Return the [x, y] coordinate for the center point of the cell that contains the specified text.  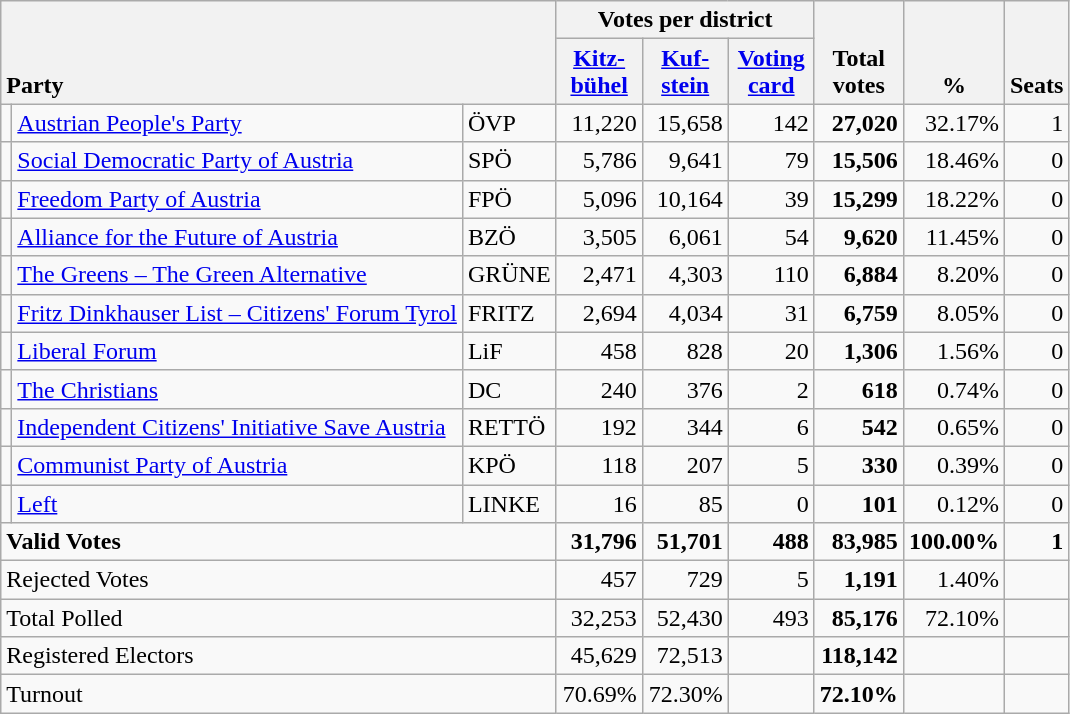
330 [858, 465]
11.45% [954, 237]
110 [771, 275]
Rejected Votes [278, 580]
376 [685, 389]
Freedom Party of Austria [238, 199]
52,430 [685, 618]
100.00% [954, 542]
Alliance for the Future of Austria [238, 237]
18.22% [954, 199]
101 [858, 503]
Seats [1036, 52]
Registered Electors [278, 656]
15,658 [685, 123]
4,303 [685, 275]
9,641 [685, 161]
0.74% [954, 389]
6 [771, 427]
Communist Party of Austria [238, 465]
8.20% [954, 275]
458 [599, 351]
0.65% [954, 427]
2,471 [599, 275]
16 [599, 503]
Fritz Dinkhauser List – Citizens' Forum Tyrol [238, 313]
8.05% [954, 313]
9,620 [858, 237]
Total Polled [278, 618]
Turnout [278, 694]
LINKE [509, 503]
RETTÖ [509, 427]
FPÖ [509, 199]
344 [685, 427]
15,299 [858, 199]
1,191 [858, 580]
79 [771, 161]
142 [771, 123]
4,034 [685, 313]
Austrian People's Party [238, 123]
1.56% [954, 351]
2,694 [599, 313]
1.40% [954, 580]
118,142 [858, 656]
LiF [509, 351]
54 [771, 237]
45,629 [599, 656]
493 [771, 618]
Kitz-bühel [599, 72]
31,796 [599, 542]
192 [599, 427]
2 [771, 389]
457 [599, 580]
39 [771, 199]
Valid Votes [278, 542]
11,220 [599, 123]
Votingcard [771, 72]
32.17% [954, 123]
32,253 [599, 618]
488 [771, 542]
618 [858, 389]
240 [599, 389]
207 [685, 465]
Independent Citizens' Initiative Save Austria [238, 427]
72.30% [685, 694]
31 [771, 313]
51,701 [685, 542]
The Christians [238, 389]
ÖVP [509, 123]
6,061 [685, 237]
542 [858, 427]
Party [278, 52]
83,985 [858, 542]
6,759 [858, 313]
Social Democratic Party of Austria [238, 161]
The Greens – The Green Alternative [238, 275]
27,020 [858, 123]
828 [685, 351]
KPÖ [509, 465]
% [954, 52]
118 [599, 465]
FRITZ [509, 313]
729 [685, 580]
Left [238, 503]
6,884 [858, 275]
Kuf-stein [685, 72]
GRÜNE [509, 275]
70.69% [599, 694]
SPÖ [509, 161]
72,513 [685, 656]
20 [771, 351]
15,506 [858, 161]
5,096 [599, 199]
Liberal Forum [238, 351]
5,786 [599, 161]
3,505 [599, 237]
18.46% [954, 161]
85 [685, 503]
10,164 [685, 199]
Votes per district [685, 20]
1,306 [858, 351]
DC [509, 389]
0.39% [954, 465]
Totalvotes [858, 52]
85,176 [858, 618]
BZÖ [509, 237]
0.12% [954, 503]
